Return the [x, y] coordinate for the center point of the cell that contains the specified text.  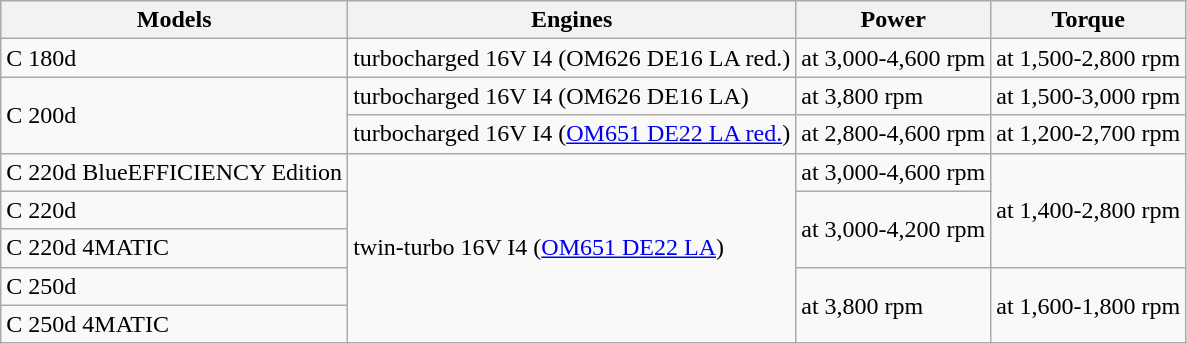
C 250d [174, 286]
C 200d [174, 115]
Power [894, 20]
turbocharged 16V I4 (OM626 DE16 LA) [572, 96]
Models [174, 20]
C 220d [174, 210]
Torque [1088, 20]
at 3,000-4,200 rpm [894, 229]
turbocharged 16V I4 (OM651 DE22 LA red.) [572, 134]
at 1,600-1,800 rpm [1088, 305]
at 1,500-2,800 rpm [1088, 58]
at 1,500-3,000 rpm [1088, 96]
C 220d 4MATIC [174, 248]
turbocharged 16V I4 (OM626 DE16 LA red.) [572, 58]
at 1,400-2,800 rpm [1088, 210]
C 180d [174, 58]
C 250d 4MATIC [174, 324]
C 220d BlueEFFICIENCY Edition [174, 172]
twin-turbo 16V I4 (OM651 DE22 LA) [572, 248]
at 1,200-2,700 rpm [1088, 134]
at 2,800-4,600 rpm [894, 134]
Engines [572, 20]
